Provide the (x, y) coordinate of the cell's center where the given text is located.  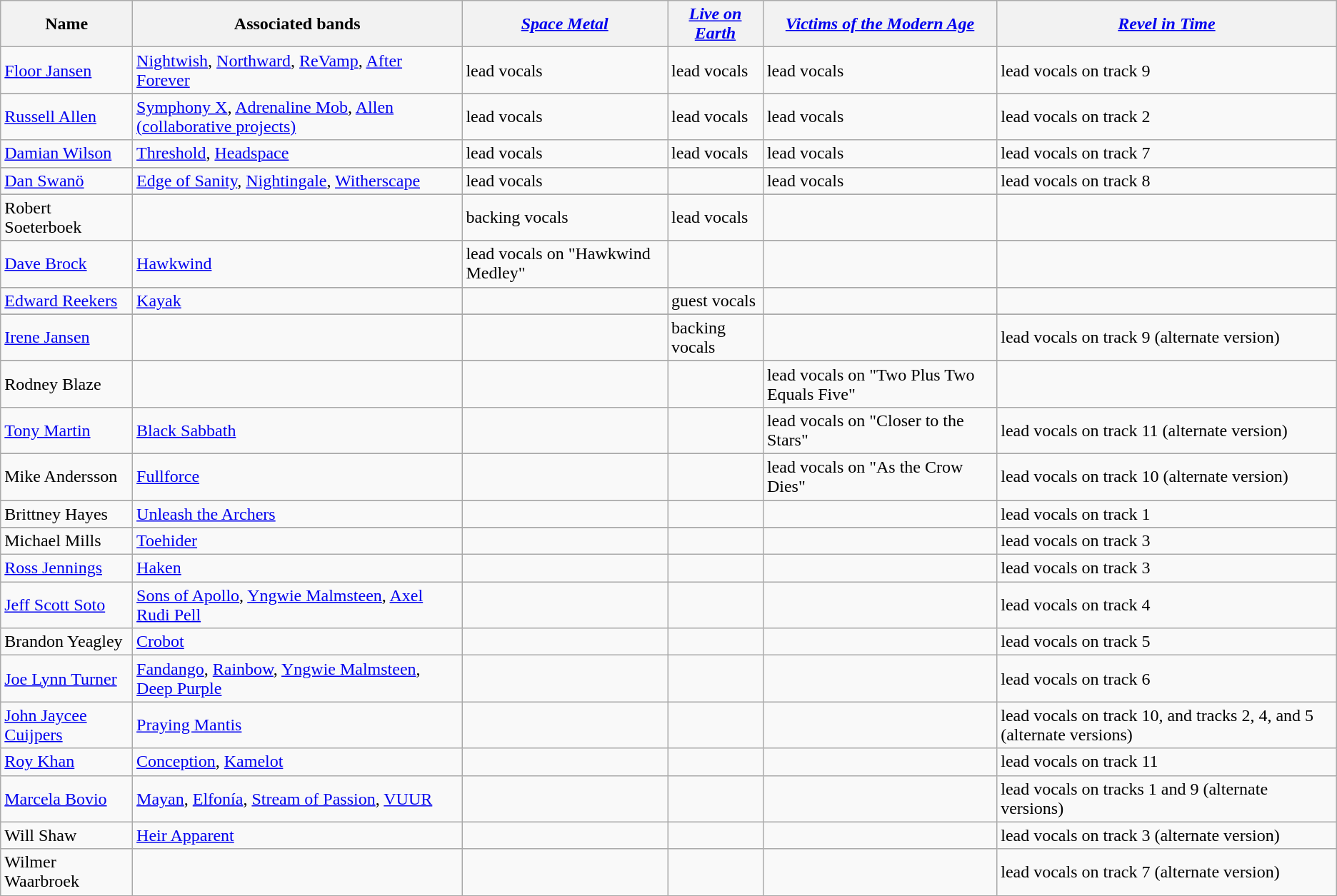
Marcela Bovio (67, 798)
lead vocals on "As the Crow Dies" (880, 477)
Damian Wilson (67, 153)
Name (67, 24)
Threshold, Headspace (297, 153)
Haken (297, 568)
lead vocals on track 5 (1167, 642)
lead vocals on track 10 (alternate version) (1167, 477)
lead vocals on "Closer to the Stars" (880, 430)
Symphony X, Adrenaline Mob, Allen (collaborative projects) (297, 117)
lead vocals on track 2 (1167, 117)
Joe Lynn Turner (67, 678)
Dave Brock (67, 264)
lead vocals on track 7 (1167, 153)
Toehider (297, 541)
Kayak (297, 301)
Floor Jansen (67, 70)
lead vocals on "Hawkwind Medley" (565, 264)
Crobot (297, 642)
Michael Mills (67, 541)
Conception, Kamelot (297, 762)
Hawkwind (297, 264)
Nightwish, Northward, ReVamp, After Forever (297, 70)
John Jaycee Cuijpers (67, 725)
Tony Martin (67, 430)
Brittney Hayes (67, 513)
Space Metal (565, 24)
Associated bands (297, 24)
Live on Earth (716, 24)
lead vocals on track 7 (alternate version) (1167, 872)
Will Shaw (67, 835)
Mike Andersson (67, 477)
Wilmer Waarbroek (67, 872)
lead vocals on track 6 (1167, 678)
Jeff Scott Soto (67, 605)
lead vocals on track 3 (alternate version) (1167, 835)
lead vocals on tracks 1 and 9 (alternate versions) (1167, 798)
Edward Reekers (67, 301)
Robert Soeterboek (67, 217)
Sons of Apollo, Yngwie Malmsteen, Axel Rudi Pell (297, 605)
guest vocals (716, 301)
Mayan, Elfonía, Stream of Passion, VUUR (297, 798)
Edge of Sanity, Nightingale, Witherscape (297, 181)
Rodney Blaze (67, 384)
Russell Allen (67, 117)
lead vocals on track 9 (alternate version) (1167, 337)
Praying Mantis (297, 725)
Fandango, Rainbow, Yngwie Malmsteen, Deep Purple (297, 678)
Ross Jennings (67, 568)
Irene Jansen (67, 337)
Heir Apparent (297, 835)
Fullforce (297, 477)
Dan Swanö (67, 181)
lead vocals on track 11 (alternate version) (1167, 430)
Brandon Yeagley (67, 642)
lead vocals on track 10, and tracks 2, 4, and 5 (alternate versions) (1167, 725)
lead vocals on track 4 (1167, 605)
lead vocals on "Two Plus Two Equals Five" (880, 384)
Unleash the Archers (297, 513)
lead vocals on track 1 (1167, 513)
Roy Khan (67, 762)
lead vocals on track 11 (1167, 762)
Black Sabbath (297, 430)
lead vocals on track 8 (1167, 181)
lead vocals on track 9 (1167, 70)
Revel in Time (1167, 24)
Victims of the Modern Age (880, 24)
